Identify which cell holds the provided text, then report its (x, y) central coordinate. 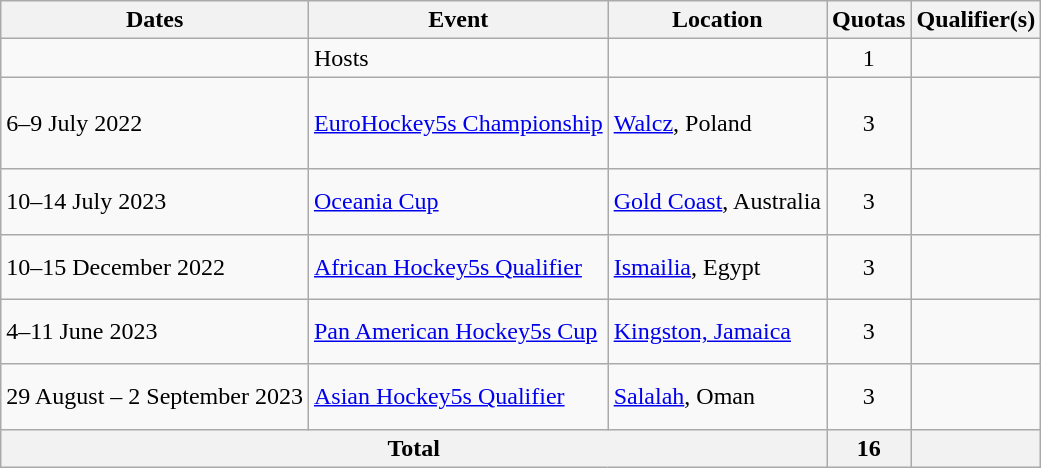
Oceania Cup (458, 202)
Quotas (869, 20)
29 August – 2 September 2023 (155, 396)
Ismailia, Egypt (717, 266)
Gold Coast, Australia (717, 202)
Pan American Hockey5s Cup (458, 332)
10–14 July 2023 (155, 202)
1 (869, 58)
EuroHockey5s Championship (458, 123)
Asian Hockey5s Qualifier (458, 396)
Walcz, Poland (717, 123)
Kingston, Jamaica (717, 332)
Dates (155, 20)
4–11 June 2023 (155, 332)
16 (869, 448)
6–9 July 2022 (155, 123)
Location (717, 20)
Event (458, 20)
Qualifier(s) (976, 20)
Hosts (458, 58)
10–15 December 2022 (155, 266)
African Hockey5s Qualifier (458, 266)
Total (414, 448)
Salalah, Oman (717, 396)
